Output the [X, Y] coordinate of the center of the cell containing the given text.  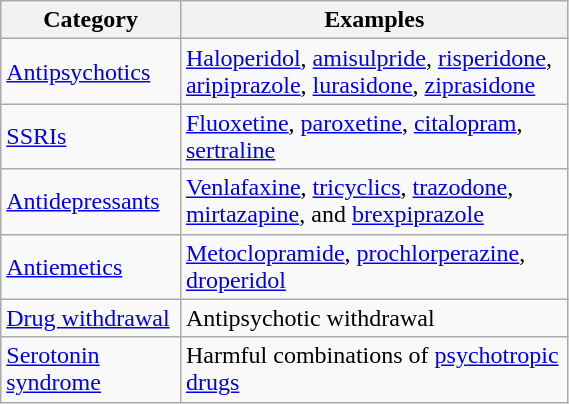
Antipsychotic withdrawal [374, 318]
Haloperidol, amisulpride, risperidone, aripiprazole, lurasidone, ziprasidone [374, 72]
Harmful combinations of psychotropic drugs [374, 370]
Antiemetics [91, 266]
Venlafaxine, tricyclics, trazodone, mirtazapine, and brexpiprazole [374, 202]
Metoclopramide, prochlorperazine, droperidol [374, 266]
Category [91, 20]
SSRIs [91, 136]
Antidepressants [91, 202]
Drug withdrawal [91, 318]
Serotonin syndrome [91, 370]
Antipsychotics [91, 72]
Fluoxetine, paroxetine, citalopram, sertraline [374, 136]
Examples [374, 20]
